Determine the (X, Y) coordinate at the center of the cell enclosing the given text.  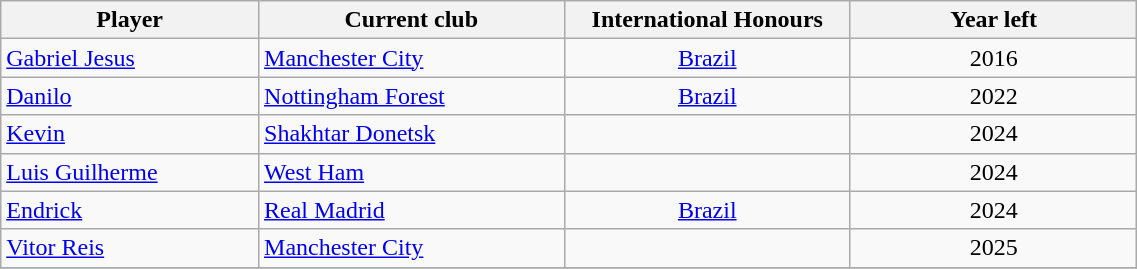
West Ham (412, 172)
Current club (412, 20)
2025 (993, 248)
Shakhtar Donetsk (412, 134)
Real Madrid (412, 210)
International Honours (707, 20)
Kevin (130, 134)
Year left (993, 20)
Danilo (130, 96)
Luis Guilherme (130, 172)
Vitor Reis (130, 248)
2022 (993, 96)
2016 (993, 58)
Gabriel Jesus (130, 58)
Endrick (130, 210)
Player (130, 20)
Nottingham Forest (412, 96)
